Locate the cell with the specified text and output its [X, Y] center coordinate. 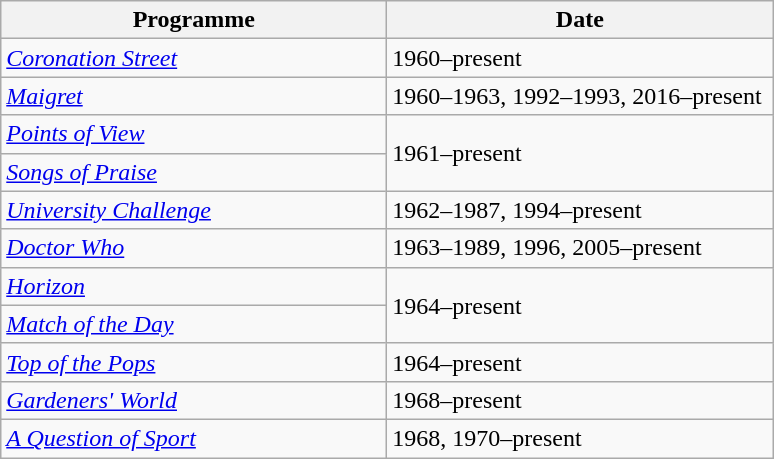
Maigret [194, 96]
1962–1987, 1994–present [580, 210]
Top of the Pops [194, 362]
Date [580, 20]
A Question of Sport [194, 438]
Songs of Praise [194, 172]
1968–present [580, 400]
1960–present [580, 58]
Horizon [194, 286]
Gardeners' World [194, 400]
1960–1963, 1992–1993, 2016–present [580, 96]
1963–1989, 1996, 2005–present [580, 248]
Points of View [194, 134]
University Challenge [194, 210]
Doctor Who [194, 248]
Coronation Street [194, 58]
Programme [194, 20]
Match of the Day [194, 324]
1968, 1970–present [580, 438]
1961–present [580, 153]
